Determine the (X, Y) coordinate at the center of the cell enclosing the given text.  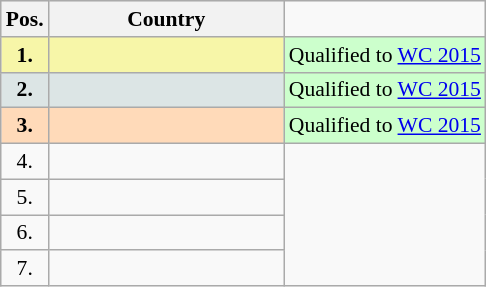
2. (25, 90)
Country (166, 19)
4. (25, 162)
Pos. (25, 19)
7. (25, 269)
6. (25, 233)
1. (25, 55)
3. (25, 126)
5. (25, 197)
